Identify which cell holds the provided text, then report its [X, Y] central coordinate. 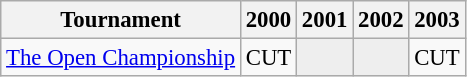
2003 [437, 20]
2000 [268, 20]
The Open Championship [121, 58]
2001 [325, 20]
2002 [381, 20]
Tournament [121, 20]
